Determine the (x, y) coordinate at the center of the cell enclosing the given text.  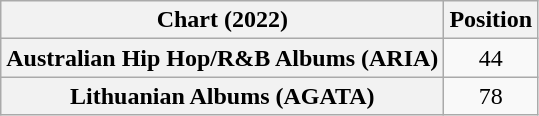
Lithuanian Albums (AGATA) (222, 96)
Position (491, 20)
Australian Hip Hop/R&B Albums (ARIA) (222, 58)
44 (491, 58)
Chart (2022) (222, 20)
78 (491, 96)
